Search for the cell housing the specified text and yield its [x, y] center coordinate. 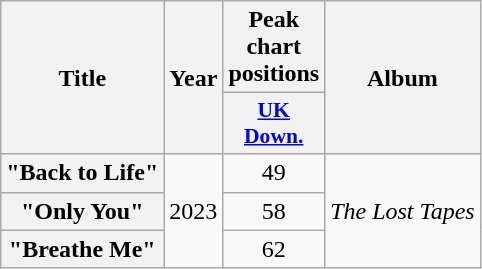
UKDown. [274, 124]
58 [274, 211]
Album [403, 78]
The Lost Tapes [403, 211]
Year [194, 78]
Title [82, 78]
"Back to Life" [82, 173]
"Only You" [82, 211]
49 [274, 173]
62 [274, 249]
Peak chart positions [274, 47]
"Breathe Me" [82, 249]
2023 [194, 211]
